Return (x, y) of the center of cell containing provided text 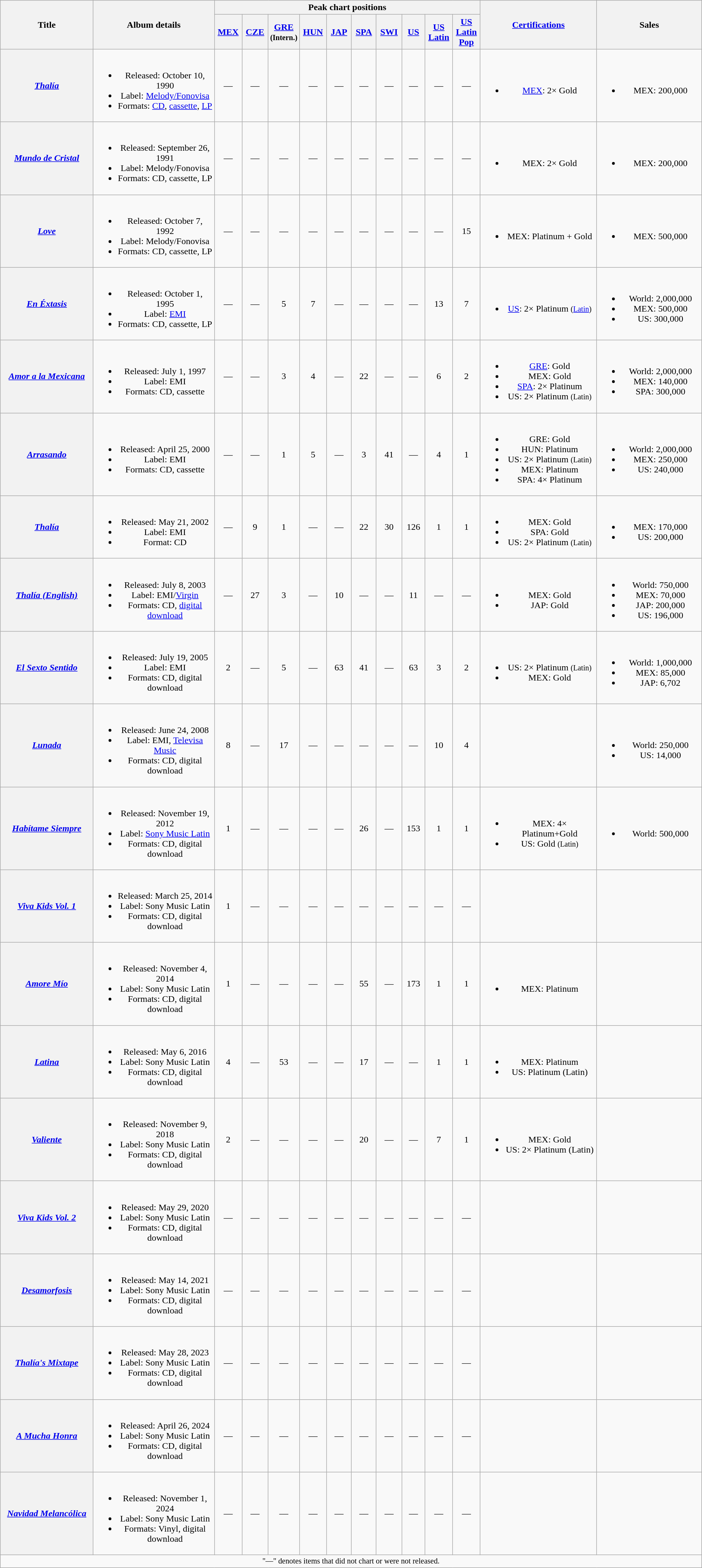
Desamorfosis (47, 1290)
MEX: 500,000 (649, 231)
Released: November 4, 2014Label: Sony Music LatinFormats: CD, digital download (154, 984)
Released: March 25, 2014Label: Sony Music LatinFormats: CD, digital download (154, 906)
Released: November 9, 2018Label: Sony Music LatinFormats: CD, digital download (154, 1140)
A Mucha Honra (47, 1436)
Released: May 6, 2016Label: Sony Music LatinFormats: CD, digital download (154, 1062)
SPA (364, 32)
Album details (154, 25)
26 (364, 828)
Viva Kids Vol. 1 (47, 906)
Valiente (47, 1140)
153 (414, 828)
Released: July 19, 2005Label: EMIFormats: CD, digital download (154, 667)
30 (389, 527)
Certifications (538, 25)
27 (255, 595)
MEX: GoldSPA: GoldUS: 2× Platinum (Latin) (538, 527)
13 (439, 304)
Released: October 7, 1992Label: Melody/FonovisaFormats: CD, cassette, LP (154, 231)
USLatin (439, 32)
8 (228, 745)
Sales (649, 25)
MEX: GoldUS: 2× Platinum (Latin) (538, 1140)
Thalía (English) (47, 595)
Viva Kids Vol. 2 (47, 1217)
Released: September 26, 1991Label: Melody/FonovisaFormats: CD, cassette, LP (154, 158)
Amore Mío (47, 984)
World: 2,000,000MEX: 500,000US: 300,000 (649, 304)
Amor a la Mexicana (47, 376)
126 (414, 527)
Released: July 1, 1997Label: EMIFormats: CD, cassette (154, 376)
US: 2× Platinum (Latin) (538, 304)
GRE: GoldHUN: PlatinumUS: 2× Platinum (Latin)MEX: PlatinumSPA: 4× Platinum (538, 454)
MEX: GoldJAP: Gold (538, 595)
Released: October 1, 1995Label: EMIFormats: CD, cassette, LP (154, 304)
Released: June 24, 2008Label: EMI, Televisa MusicFormats: CD, digital download (154, 745)
Released: May 28, 2023Label: Sony Music LatinFormats: CD, digital download (154, 1363)
USLatin Pop (466, 32)
Released: October 10, 1990Label: Melody/FonovisaFormats: CD, cassette, LP (154, 85)
GRE: GoldMEX: GoldSPA: 2× PlatinumUS: 2× Platinum (Latin) (538, 376)
Mundo de Cristal (47, 158)
55 (364, 984)
Title (47, 25)
HUN (313, 32)
MEX: PlatinumUS: Platinum (Latin) (538, 1062)
MEX: Platinum (538, 984)
Released: November 19, 2012Label: Sony Music LatinFormats: CD, digital download (154, 828)
MEX (228, 32)
Navidad Melancólica (47, 1513)
Released: April 25, 2000Label: EMIFormats: CD, cassette (154, 454)
SWI (389, 32)
15 (466, 231)
CZE (255, 32)
GRE (Intern.) (284, 32)
El Sexto Sentido (47, 667)
9 (255, 527)
Released: May 14, 2021Label: Sony Music LatinFormats: CD, digital download (154, 1290)
Peak chart positions (347, 7)
Thalía's Mixtape (47, 1363)
Released: July 8, 2003Label: EMI/VirginFormats: CD, digital download (154, 595)
Released: April 26, 2024Label: Sony Music LatinFormats: CD, digital download (154, 1436)
173 (414, 984)
Lunada (47, 745)
"—" denotes items that did not chart or were not released. (351, 1561)
53 (284, 1062)
JAP (339, 32)
Love (47, 231)
World: 250,000US: 14,000 (649, 745)
World: 2,000,000MEX: 140,000SPA: 300,000 (649, 376)
6 (439, 376)
MEX: 170,000US: 200,000 (649, 527)
World: 1,000,000MEX: 85,000JAP: 6,702 (649, 667)
World: 500,000 (649, 828)
Released: May 21, 2002Label: EMIFormat: CD (154, 527)
11 (414, 595)
Latina (47, 1062)
Arrasando (47, 454)
20 (364, 1140)
Habítame Siempre (47, 828)
US (414, 32)
MEX: 4× Platinum+GoldUS: Gold (Latin) (538, 828)
Released: May 29, 2020Label: Sony Music LatinFormats: CD, digital download (154, 1217)
Released: November 1, 2024Label: Sony Music LatinFormats: Vinyl, digital download (154, 1513)
En Éxtasis (47, 304)
World: 2,000,000MEX: 250,000US: 240,000 (649, 454)
MEX: Platinum + Gold (538, 231)
US: 2× Platinum (Latin)MEX: Gold (538, 667)
World: 750,000MEX: 70,000JAP: 200,000US: 196,000 (649, 595)
